Detect which cell encompasses the target text, then output its (x, y) center coordinate. 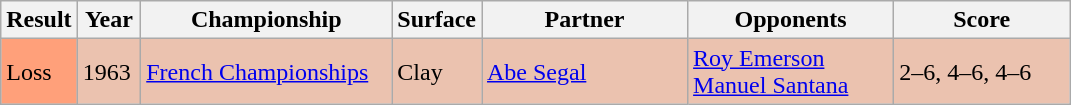
Year (109, 20)
Result (39, 20)
1963 (109, 72)
Loss (39, 72)
Surface (437, 20)
Partner (585, 20)
2–6, 4–6, 4–6 (982, 72)
Championship (266, 20)
Score (982, 20)
Roy Emerson Manuel Santana (791, 72)
Opponents (791, 20)
Clay (437, 72)
Abe Segal (585, 72)
French Championships (266, 72)
